Locate the cell with the specified text and output its (x, y) center coordinate. 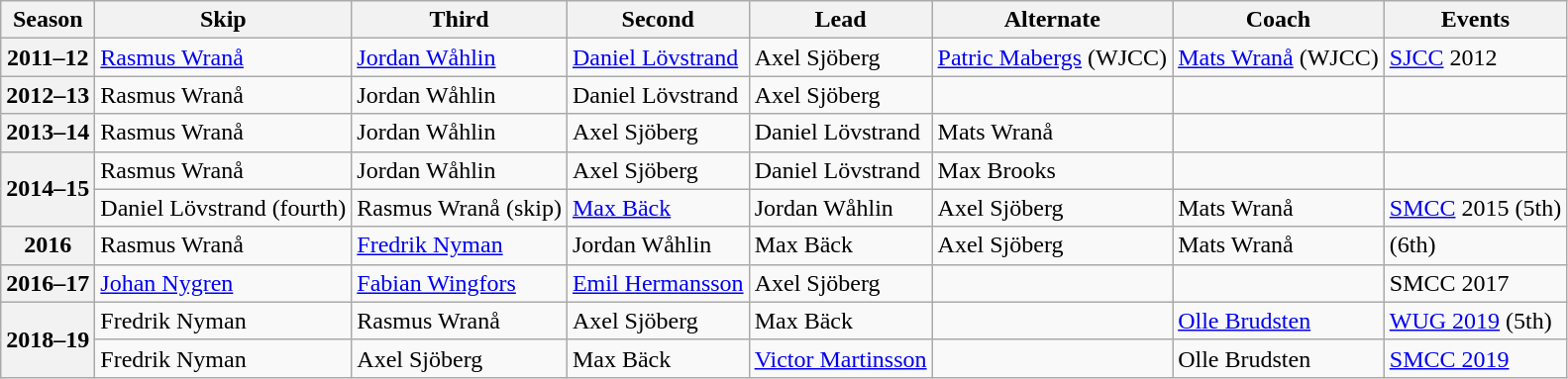
Rasmus Wranå (skip) (460, 208)
Patric Mabergs (WJCC) (1052, 57)
2016 (48, 245)
Third (460, 20)
Coach (1279, 20)
Season (48, 20)
SMCC 2015 (5th) (1475, 208)
Daniel Lövstrand (fourth) (224, 208)
Victor Martinsson (840, 358)
Alternate (1052, 20)
2011–12 (48, 57)
Emil Hermansson (658, 283)
2016–17 (48, 283)
2014–15 (48, 189)
Max Brooks (1052, 170)
Lead (840, 20)
2018–19 (48, 339)
Second (658, 20)
2013–14 (48, 133)
Skip (224, 20)
WUG 2019 (5th) (1475, 321)
Johan Nygren (224, 283)
SMCC 2019 (1475, 358)
Events (1475, 20)
(6th) (1475, 245)
SMCC 2017 (1475, 283)
Fabian Wingfors (460, 283)
Mats Wranå (WJCC) (1279, 57)
2012–13 (48, 95)
SJCC 2012 (1475, 57)
